Return (x, y) of the center of cell containing provided text 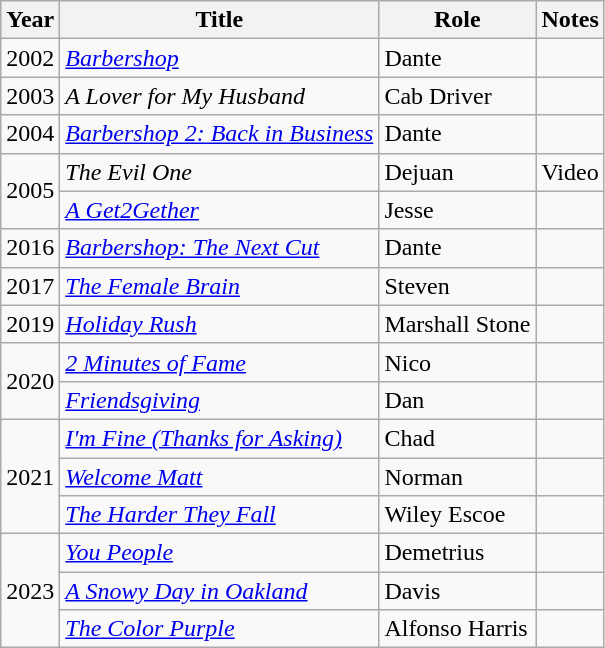
Alfonso Harris (458, 629)
Cab Driver (458, 96)
2016 (30, 248)
Steven (458, 286)
2020 (30, 381)
Friendsgiving (220, 400)
Barbershop (220, 58)
Demetrius (458, 553)
Role (458, 20)
Norman (458, 477)
Holiday Rush (220, 324)
2023 (30, 591)
Dan (458, 400)
Title (220, 20)
2003 (30, 96)
2017 (30, 286)
You People (220, 553)
Barbershop 2: Back in Business (220, 134)
Welcome Matt (220, 477)
A Lover for My Husband (220, 96)
The Harder They Fall (220, 515)
Marshall Stone (458, 324)
A Get2Gether (220, 210)
Wiley Escoe (458, 515)
A Snowy Day in Oakland (220, 591)
I'm Fine (Thanks for Asking) (220, 438)
Barbershop: The Next Cut (220, 248)
Jesse (458, 210)
2005 (30, 191)
Video (570, 172)
The Evil One (220, 172)
2004 (30, 134)
2002 (30, 58)
2021 (30, 476)
Chad (458, 438)
The Color Purple (220, 629)
2019 (30, 324)
The Female Brain (220, 286)
Year (30, 20)
Nico (458, 362)
Dejuan (458, 172)
Davis (458, 591)
2 Minutes of Fame (220, 362)
Notes (570, 20)
